Find where the given text appears and provide that cell's center as [x, y] coordinate. 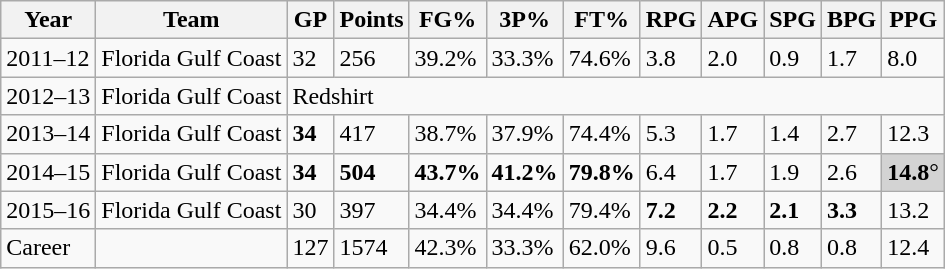
FG% [448, 20]
43.7% [448, 172]
39.2% [448, 58]
8.0 [914, 58]
2015–16 [48, 210]
2.2 [733, 210]
38.7% [448, 134]
SPG [793, 20]
Redshirt [616, 96]
417 [372, 134]
2.0 [733, 58]
14.8° [914, 172]
2014–15 [48, 172]
9.6 [671, 248]
42.3% [448, 248]
79.8% [602, 172]
Team [192, 20]
GP [310, 20]
74.4% [602, 134]
2.1 [793, 210]
32 [310, 58]
2.7 [851, 134]
2.6 [851, 172]
3.8 [671, 58]
3.3 [851, 210]
62.0% [602, 248]
12.4 [914, 248]
Year [48, 20]
12.3 [914, 134]
2012–13 [48, 96]
504 [372, 172]
1574 [372, 248]
37.9% [524, 134]
1.9 [793, 172]
Career [48, 248]
6.4 [671, 172]
256 [372, 58]
Points [372, 20]
2011–12 [48, 58]
APG [733, 20]
74.6% [602, 58]
1.4 [793, 134]
41.2% [524, 172]
13.2 [914, 210]
PPG [914, 20]
3P% [524, 20]
5.3 [671, 134]
79.4% [602, 210]
7.2 [671, 210]
30 [310, 210]
397 [372, 210]
BPG [851, 20]
0.9 [793, 58]
127 [310, 248]
2013–14 [48, 134]
RPG [671, 20]
FT% [602, 20]
0.5 [733, 248]
